From the cell containing the given text, extract its center point as (x, y) coordinate. 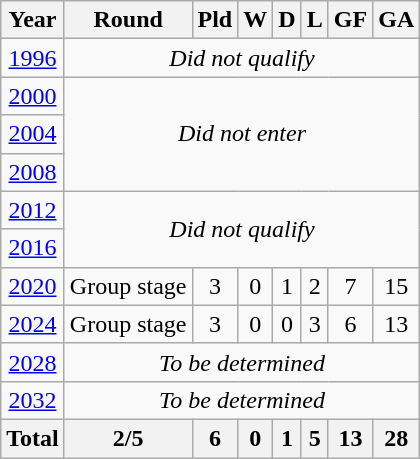
2008 (33, 172)
2016 (33, 248)
28 (396, 438)
15 (396, 286)
L (314, 20)
2004 (33, 134)
2/5 (128, 438)
2020 (33, 286)
Pld (215, 20)
2032 (33, 400)
GA (396, 20)
2012 (33, 210)
7 (350, 286)
Did not enter (242, 134)
2028 (33, 362)
1996 (33, 58)
2 (314, 286)
GF (350, 20)
2000 (33, 96)
Year (33, 20)
W (256, 20)
5 (314, 438)
Total (33, 438)
Round (128, 20)
2024 (33, 324)
D (287, 20)
